Return the [X, Y] coordinate for the center point of the cell that contains the specified text.  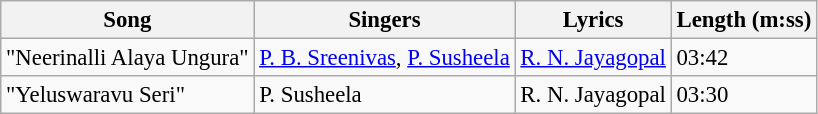
Lyrics [593, 20]
P. B. Sreenivas, P. Susheela [384, 58]
P. Susheela [384, 95]
Song [128, 20]
"Neerinalli Alaya Ungura" [128, 58]
03:42 [744, 58]
Length (m:ss) [744, 20]
03:30 [744, 95]
Singers [384, 20]
"Yeluswaravu Seri" [128, 95]
